Identify which cell holds the provided text, then report its (x, y) central coordinate. 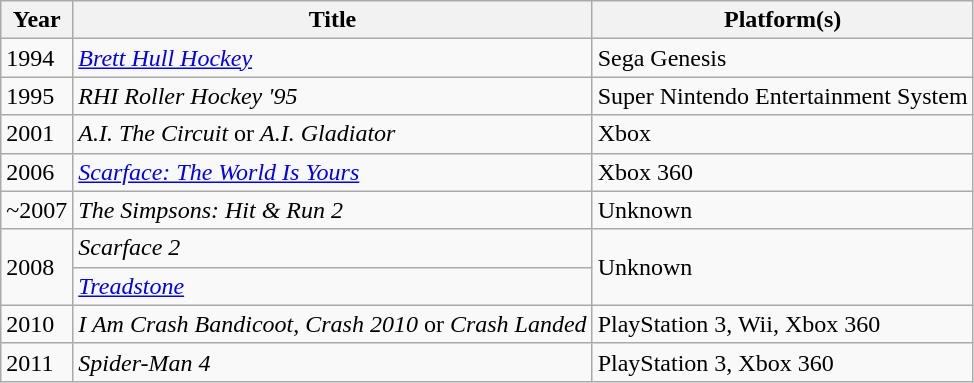
Title (332, 20)
Platform(s) (782, 20)
2011 (37, 362)
~2007 (37, 210)
The Simpsons: Hit & Run 2 (332, 210)
PlayStation 3, Wii, Xbox 360 (782, 324)
1995 (37, 96)
Spider-Man 4 (332, 362)
Brett Hull Hockey (332, 58)
RHI Roller Hockey '95 (332, 96)
Xbox 360 (782, 172)
PlayStation 3, Xbox 360 (782, 362)
Scarface: The World Is Yours (332, 172)
Super Nintendo Entertainment System (782, 96)
2010 (37, 324)
2008 (37, 267)
Xbox (782, 134)
Scarface 2 (332, 248)
Treadstone (332, 286)
Sega Genesis (782, 58)
Year (37, 20)
1994 (37, 58)
2006 (37, 172)
2001 (37, 134)
I Am Crash Bandicoot, Crash 2010 or Crash Landed (332, 324)
A.I. The Circuit or A.I. Gladiator (332, 134)
